Provide the (X, Y) coordinate of the cell's center where the given text is located.  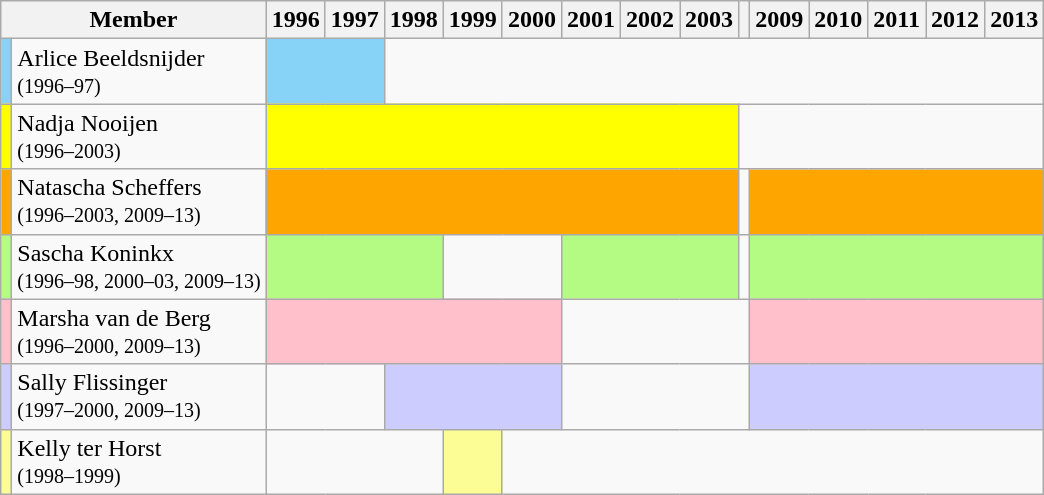
Sascha Koninkx(1996–98, 2000–03, 2009–13) (139, 266)
1996 (296, 20)
2011 (897, 20)
Sally Flissinger(1997–2000, 2009–13) (139, 396)
Member (134, 20)
2013 (1014, 20)
2003 (710, 20)
Marsha van de Berg(1996–2000, 2009–13) (139, 332)
2000 (532, 20)
Kelly ter Horst(1998–1999) (139, 462)
Nadja Nooijen(1996–2003) (139, 136)
2010 (838, 20)
2002 (650, 20)
2001 (590, 20)
2009 (780, 20)
1997 (354, 20)
Natascha Scheffers(1996–2003, 2009–13) (139, 202)
2012 (956, 20)
1998 (414, 20)
1999 (472, 20)
Arlice Beeldsnijder(1996–97) (139, 72)
